Return (X, Y) of the center of cell containing provided text 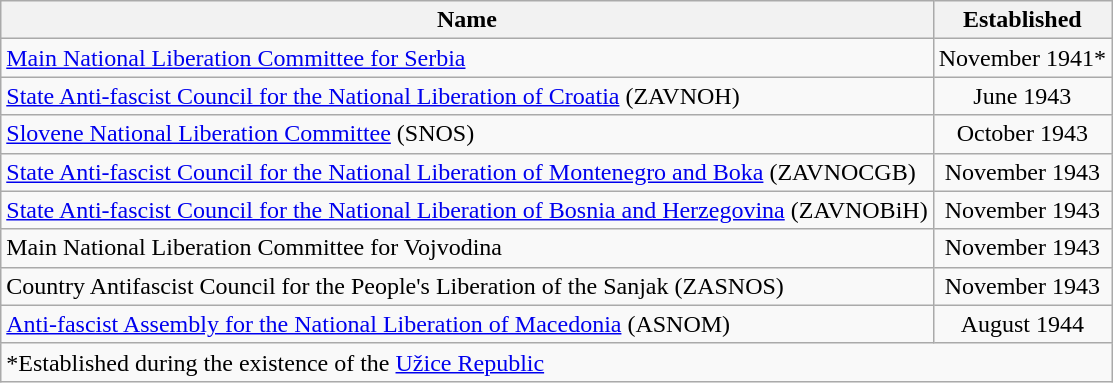
June 1943 (1022, 96)
*Established during the existence of the Užice Republic (556, 362)
August 1944 (1022, 324)
Main National Liberation Committee for Serbia (467, 58)
Country Antifascist Council for the People's Liberation of the Sanjak (ZASNOS) (467, 286)
State Anti-fascist Council for the National Liberation of Croatia (ZAVNOH) (467, 96)
Established (1022, 20)
Anti-fascist Assembly for the National Liberation of Macedonia (ASNOM) (467, 324)
Name (467, 20)
October 1943 (1022, 134)
State Anti-fascist Council for the National Liberation of Montenegro and Boka (ZAVNOCGB) (467, 172)
State Anti-fascist Council for the National Liberation of Bosnia and Herzegovina (ZAVNOBiH) (467, 210)
Main National Liberation Committee for Vojvodina (467, 248)
November 1941* (1022, 58)
Slovene National Liberation Committee (SNOS) (467, 134)
